Identify which cell holds the provided text, then report its [x, y] central coordinate. 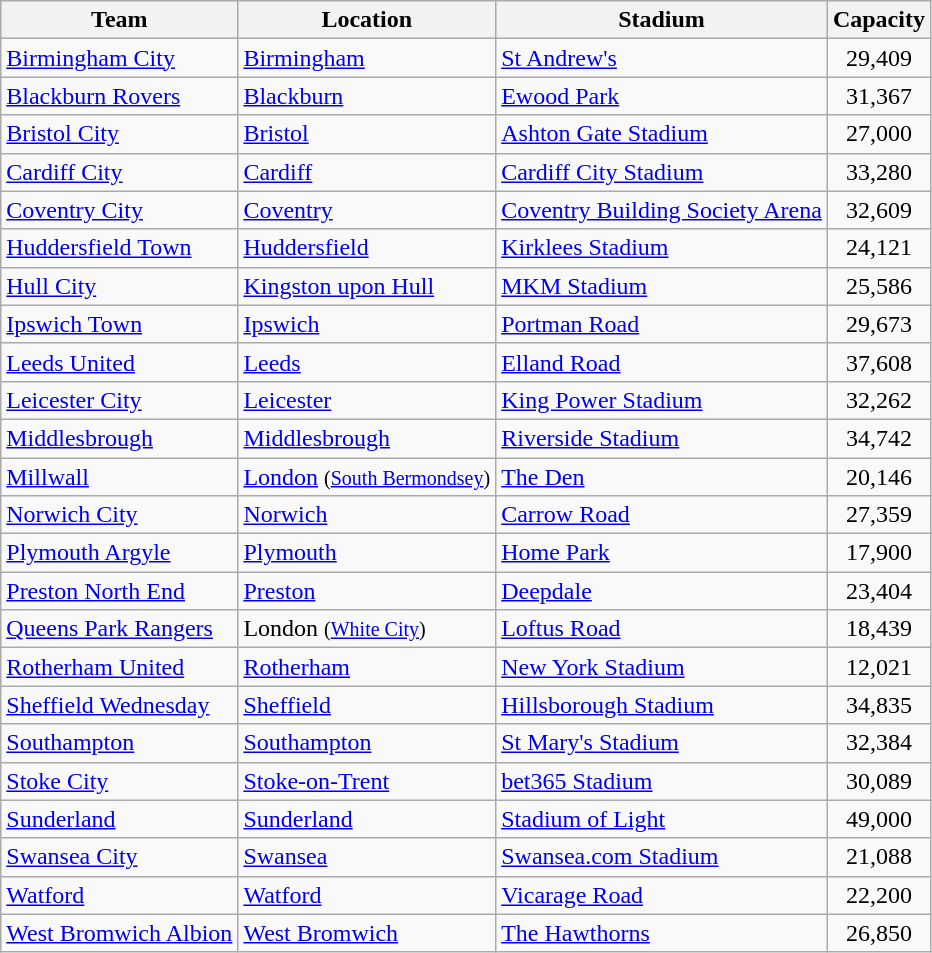
Coventry [367, 210]
Sheffield [367, 705]
Stoke-on-Trent [367, 781]
Loftus Road [662, 629]
Cardiff [367, 172]
23,404 [878, 591]
St Mary's Stadium [662, 743]
33,280 [878, 172]
Ashton Gate Stadium [662, 134]
Birmingham City [120, 58]
Stadium of Light [662, 819]
Deepdale [662, 591]
Bristol City [120, 134]
32,262 [878, 400]
Stoke City [120, 781]
27,000 [878, 134]
21,088 [878, 857]
Swansea City [120, 857]
49,000 [878, 819]
18,439 [878, 629]
Bristol [367, 134]
Leicester [367, 400]
Capacity [878, 20]
24,121 [878, 248]
Carrow Road [662, 515]
Hillsborough Stadium [662, 705]
London (White City) [367, 629]
King Power Stadium [662, 400]
bet365 Stadium [662, 781]
Leeds [367, 362]
Stadium [662, 20]
25,586 [878, 286]
New York Stadium [662, 667]
34,835 [878, 705]
Sheffield Wednesday [120, 705]
Portman Road [662, 324]
Rotherham [367, 667]
Preston North End [120, 591]
34,742 [878, 438]
Coventry Building Society Arena [662, 210]
29,409 [878, 58]
Cardiff City [120, 172]
Cardiff City Stadium [662, 172]
Plymouth Argyle [120, 553]
37,608 [878, 362]
Norwich [367, 515]
Home Park [662, 553]
Ipswich [367, 324]
Millwall [120, 477]
Hull City [120, 286]
Leeds United [120, 362]
Blackburn [367, 96]
West Bromwich [367, 933]
32,384 [878, 743]
27,359 [878, 515]
Kirklees Stadium [662, 248]
Ipswich Town [120, 324]
MKM Stadium [662, 286]
20,146 [878, 477]
Queens Park Rangers [120, 629]
Ewood Park [662, 96]
London (South Bermondsey) [367, 477]
22,200 [878, 895]
Leicester City [120, 400]
29,673 [878, 324]
Kingston upon Hull [367, 286]
Elland Road [662, 362]
Norwich City [120, 515]
26,850 [878, 933]
Blackburn Rovers [120, 96]
West Bromwich Albion [120, 933]
Swansea.com Stadium [662, 857]
The Den [662, 477]
12,021 [878, 667]
Coventry City [120, 210]
Swansea [367, 857]
31,367 [878, 96]
Huddersfield Town [120, 248]
Rotherham United [120, 667]
Huddersfield [367, 248]
17,900 [878, 553]
Vicarage Road [662, 895]
30,089 [878, 781]
Preston [367, 591]
Plymouth [367, 553]
32,609 [878, 210]
Team [120, 20]
Birmingham [367, 58]
St Andrew's [662, 58]
The Hawthorns [662, 933]
Riverside Stadium [662, 438]
Location [367, 20]
